Extract the (x, y) coordinate from the center of the cell holding the provided text.  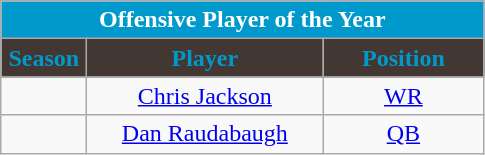
Offensive Player of the Year (242, 20)
Season (44, 58)
Player (205, 58)
WR (404, 96)
Dan Raudabaugh (205, 134)
Position (404, 58)
Chris Jackson (205, 96)
QB (404, 134)
